Scan for the cell matching the given text and deliver its (x, y) coordinate at center. 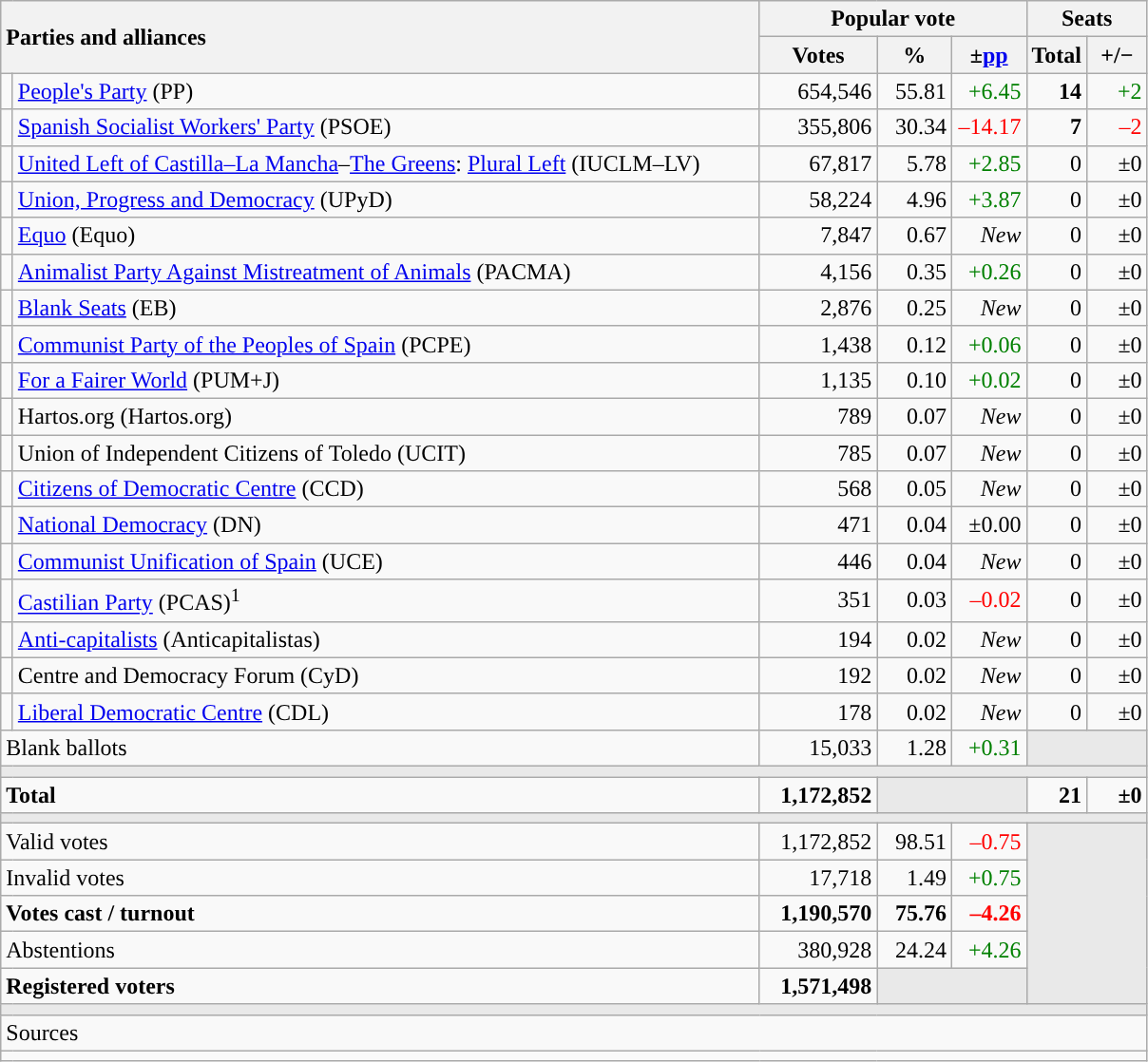
+2.85 (988, 163)
Equo (Equo) (386, 236)
+0.06 (988, 344)
24.24 (914, 950)
+4.26 (988, 950)
15,033 (818, 748)
Popular vote (893, 19)
±0.00 (988, 525)
192 (818, 675)
58,224 (818, 199)
194 (818, 639)
55.81 (914, 91)
Liberal Democratic Centre (CDL) (386, 711)
1,190,570 (818, 914)
5.78 (914, 163)
For a Fairer World (PUM+J) (386, 380)
+0.75 (988, 878)
67,817 (818, 163)
Spanish Socialist Workers' Party (PSOE) (386, 127)
Centre and Democracy Forum (CyD) (386, 675)
Invalid votes (380, 878)
Seats (1087, 19)
–2 (1118, 127)
+/− (1118, 55)
1.49 (914, 878)
–0.02 (988, 600)
Castilian Party (PCAS)1 (386, 600)
% (914, 55)
380,928 (818, 950)
+0.02 (988, 380)
People's Party (PP) (386, 91)
351 (818, 600)
Animalist Party Against Mistreatment of Animals (PACMA) (386, 272)
355,806 (818, 127)
4.96 (914, 199)
30.34 (914, 127)
178 (818, 711)
7 (1057, 127)
–14.17 (988, 127)
0.05 (914, 489)
7,847 (818, 236)
–4.26 (988, 914)
Parties and alliances (380, 37)
Blank ballots (380, 748)
+0.31 (988, 748)
0.12 (914, 344)
National Democracy (DN) (386, 525)
21 (1057, 795)
Union of Independent Citizens of Toledo (UCIT) (386, 453)
Registered voters (380, 986)
Votes cast / turnout (380, 914)
1,571,498 (818, 986)
Abstentions (380, 950)
Sources (574, 1033)
United Left of Castilla–La Mancha–The Greens: Plural Left (IUCLM–LV) (386, 163)
Communist Party of the Peoples of Spain (PCPE) (386, 344)
Hartos.org (Hartos.org) (386, 416)
446 (818, 561)
2,876 (818, 308)
+2 (1118, 91)
98.51 (914, 842)
75.76 (914, 914)
14 (1057, 91)
+6.45 (988, 91)
0.03 (914, 600)
4,156 (818, 272)
Votes (818, 55)
1,438 (818, 344)
–0.75 (988, 842)
568 (818, 489)
1,135 (818, 380)
0.35 (914, 272)
±pp (988, 55)
Citizens of Democratic Centre (CCD) (386, 489)
Communist Unification of Spain (UCE) (386, 561)
0.67 (914, 236)
0.25 (914, 308)
785 (818, 453)
1.28 (914, 748)
Valid votes (380, 842)
+0.26 (988, 272)
Union, Progress and Democracy (UPyD) (386, 199)
Anti-capitalists (Anticapitalistas) (386, 639)
17,718 (818, 878)
471 (818, 525)
789 (818, 416)
+3.87 (988, 199)
0.10 (914, 380)
Blank Seats (EB) (386, 308)
654,546 (818, 91)
